Find where the given text appears and provide that cell's center as (X, Y) coordinate. 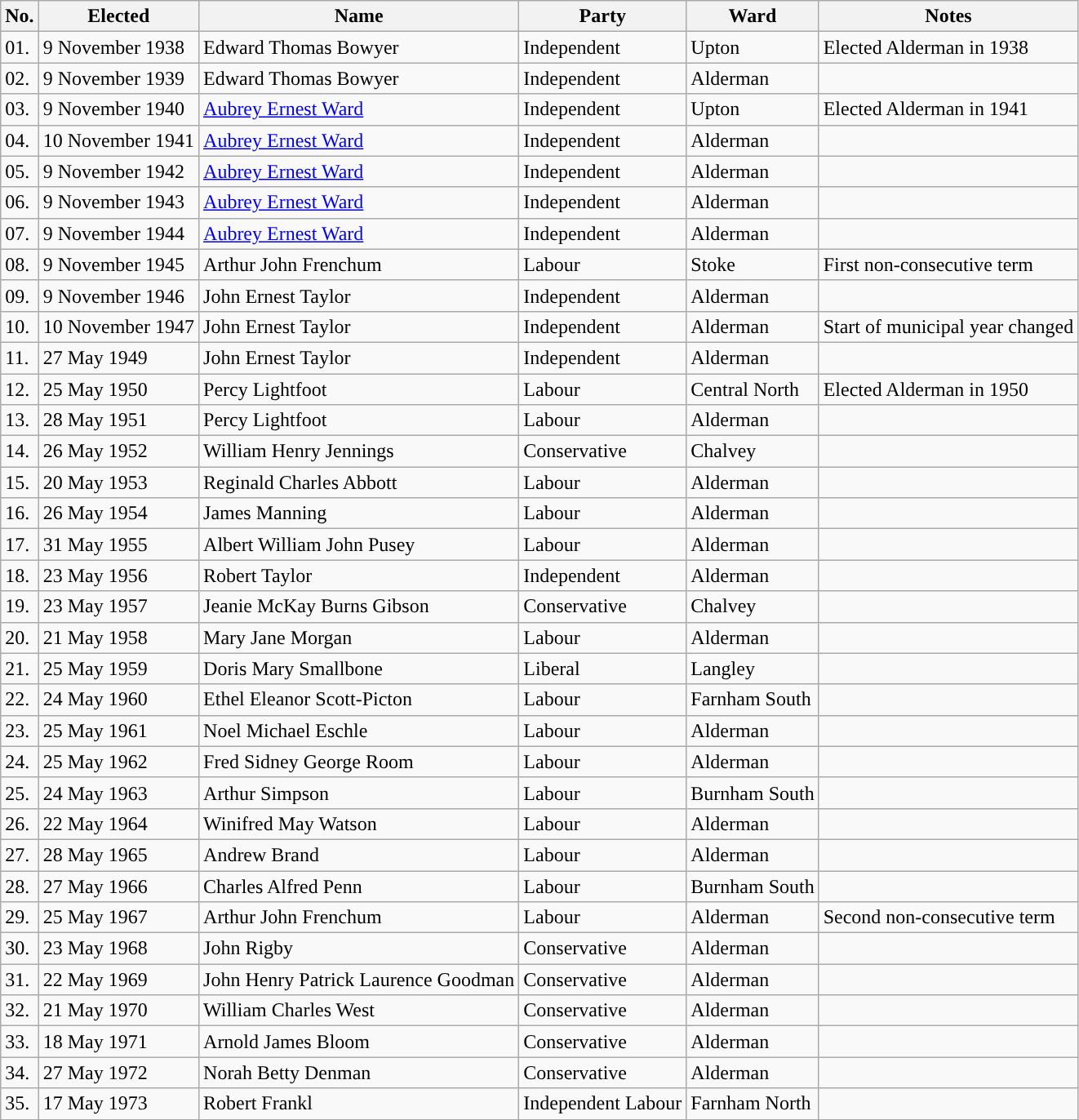
Independent Labour (602, 1104)
Ward (753, 16)
26 May 1952 (118, 451)
No. (20, 16)
Doris Mary Smallbone (359, 669)
24 May 1963 (118, 793)
19. (20, 607)
27 May 1949 (118, 358)
27 May 1966 (118, 886)
John Rigby (359, 949)
Albert William John Pusey (359, 544)
9 November 1943 (118, 202)
30. (20, 949)
06. (20, 202)
Stoke (753, 264)
07. (20, 233)
33. (20, 1042)
04. (20, 140)
Farnham South (753, 700)
21 May 1970 (118, 1011)
34. (20, 1073)
32. (20, 1011)
Elected Alderman in 1938 (948, 47)
Noel Michael Eschle (359, 731)
Central North (753, 389)
22 May 1969 (118, 980)
Charles Alfred Penn (359, 886)
26. (20, 824)
25 May 1950 (118, 389)
27. (20, 855)
13. (20, 420)
9 November 1939 (118, 78)
Notes (948, 16)
10 November 1941 (118, 140)
James Manning (359, 513)
17. (20, 544)
35. (20, 1104)
15. (20, 482)
28 May 1965 (118, 855)
Name (359, 16)
08. (20, 264)
20. (20, 638)
18 May 1971 (118, 1042)
Start of municipal year changed (948, 327)
02. (20, 78)
William Charles West (359, 1011)
05. (20, 171)
24. (20, 762)
9 November 1938 (118, 47)
Reginald Charles Abbott (359, 482)
25 May 1959 (118, 669)
22 May 1964 (118, 824)
23 May 1956 (118, 576)
Andrew Brand (359, 855)
Langley (753, 669)
Arthur Simpson (359, 793)
25. (20, 793)
22. (20, 700)
28. (20, 886)
25 May 1961 (118, 731)
23 May 1957 (118, 607)
25 May 1967 (118, 918)
9 November 1945 (118, 264)
Elected Alderman in 1950 (948, 389)
Winifred May Watson (359, 824)
21. (20, 669)
11. (20, 358)
17 May 1973 (118, 1104)
10. (20, 327)
9 November 1942 (118, 171)
Elected Alderman in 1941 (948, 109)
20 May 1953 (118, 482)
William Henry Jennings (359, 451)
Ethel Eleanor Scott-Picton (359, 700)
Fred Sidney George Room (359, 762)
25 May 1962 (118, 762)
Party (602, 16)
26 May 1954 (118, 513)
John Henry Patrick Laurence Goodman (359, 980)
18. (20, 576)
24 May 1960 (118, 700)
First non-consecutive term (948, 264)
01. (20, 47)
Second non-consecutive term (948, 918)
Mary Jane Morgan (359, 638)
Elected (118, 16)
12. (20, 389)
03. (20, 109)
27 May 1972 (118, 1073)
14. (20, 451)
Liberal (602, 669)
29. (20, 918)
23. (20, 731)
Arnold James Bloom (359, 1042)
23 May 1968 (118, 949)
28 May 1951 (118, 420)
Norah Betty Denman (359, 1073)
16. (20, 513)
Jeanie McKay Burns Gibson (359, 607)
31. (20, 980)
9 November 1946 (118, 296)
Farnham North (753, 1104)
Robert Frankl (359, 1104)
09. (20, 296)
10 November 1947 (118, 327)
31 May 1955 (118, 544)
Robert Taylor (359, 576)
9 November 1944 (118, 233)
21 May 1958 (118, 638)
9 November 1940 (118, 109)
